Capture the cell that displays the provided text and extract its [X, Y] central coordinate. 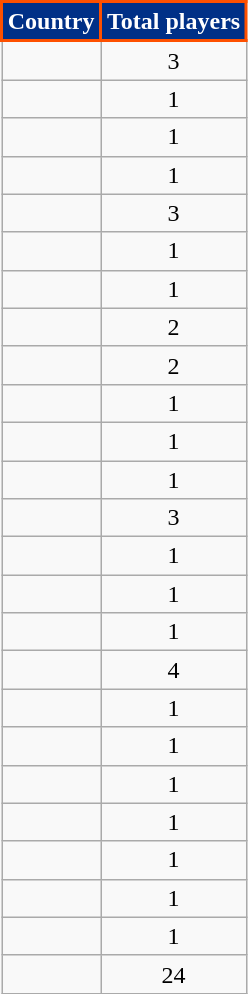
24 [174, 974]
Country [52, 22]
4 [174, 670]
Total players [174, 22]
